Pinpoint the cell where the given text exists, returning its (x, y) midpoint coordinate. 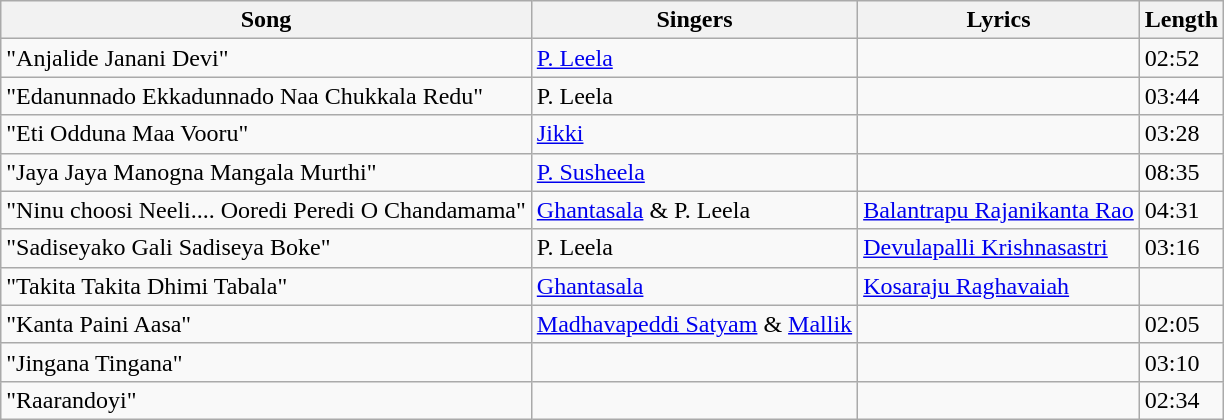
02:34 (1181, 400)
08:35 (1181, 172)
02:05 (1181, 324)
Madhavapeddi Satyam & Mallik (694, 324)
Balantrapu Rajanikanta Rao (999, 210)
02:52 (1181, 58)
03:28 (1181, 134)
"Raarandoyi" (266, 400)
Kosaraju Raghavaiah (999, 286)
Song (266, 20)
"Jingana Tingana" (266, 362)
Jikki (694, 134)
"Sadiseyako Gali Sadiseya Boke" (266, 248)
03:10 (1181, 362)
Ghantasala (694, 286)
03:44 (1181, 96)
Length (1181, 20)
"Edanunnado Ekkadunnado Naa Chukkala Redu" (266, 96)
Lyrics (999, 20)
"Kanta Paini Aasa" (266, 324)
04:31 (1181, 210)
"Jaya Jaya Manogna Mangala Murthi" (266, 172)
Ghantasala & P. Leela (694, 210)
"Takita Takita Dhimi Tabala" (266, 286)
"Anjalide Janani Devi" (266, 58)
Devulapalli Krishnasastri (999, 248)
"Ninu choosi Neeli.... Ooredi Peredi O Chandamama" (266, 210)
"Eti Odduna Maa Vooru" (266, 134)
P. Susheela (694, 172)
03:16 (1181, 248)
Singers (694, 20)
